From the cell containing the given text, extract its center point as (x, y) coordinate. 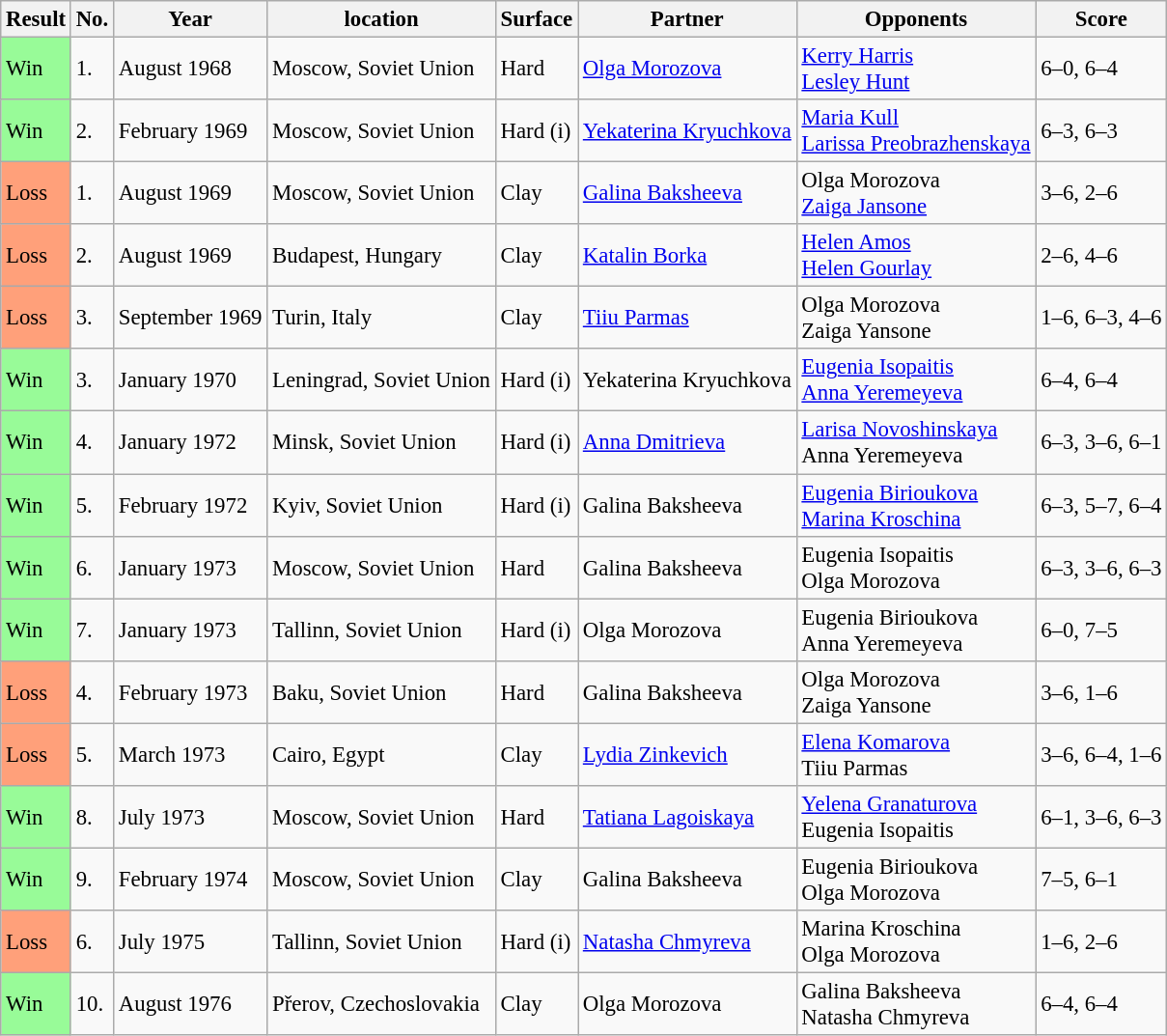
Lydia Zinkevich (687, 755)
Result (37, 19)
Leningrad, Soviet Union (381, 380)
February 1973 (189, 691)
March 1973 (189, 755)
1–6, 6–3, 4–6 (1101, 319)
Eugenia Birioukova Anna Yeremeyeva (916, 630)
Eugenia Birioukova Olga Morozova (916, 879)
January 1970 (189, 380)
Eugenia Birioukova Marina Kroschina (916, 506)
September 1969 (189, 319)
August 1968 (189, 70)
February 1969 (189, 131)
August 1976 (189, 1004)
6–0, 7–5 (1101, 630)
1–6, 2–6 (1101, 942)
3–6, 2–6 (1101, 193)
Natasha Chmyreva (687, 942)
9. (92, 879)
7–5, 6–1 (1101, 879)
7. (92, 630)
10. (92, 1004)
6–3, 3–6, 6–3 (1101, 568)
location (381, 19)
Galina Baksheeva Natasha Chmyreva (916, 1004)
6–3, 6–3 (1101, 131)
Elena Komarova Tiiu Parmas (916, 755)
6–3, 5–7, 6–4 (1101, 506)
Marina Kroschina Olga Morozova (916, 942)
Eugenia Isopaitis Olga Morozova (916, 568)
February 1972 (189, 506)
February 1974 (189, 879)
Cairo, Egypt (381, 755)
2–6, 4–6 (1101, 255)
Tatiana Lagoiskaya (687, 817)
Surface (537, 19)
Helen Amos Helen Gourlay (916, 255)
Opponents (916, 19)
No. (92, 19)
Olga Morozova Zaiga Jansone (916, 193)
Score (1101, 19)
January 1972 (189, 442)
Maria Kull Larissa Preobrazhenskaya (916, 131)
Baku, Soviet Union (381, 691)
8. (92, 817)
3–6, 6–4, 1–6 (1101, 755)
Katalin Borka (687, 255)
July 1973 (189, 817)
Kerry Harris Lesley Hunt (916, 70)
Yelena Granaturova Eugenia Isopaitis (916, 817)
Larisa Novoshinskaya Anna Yeremeyeva (916, 442)
Year (189, 19)
Budapest, Hungary (381, 255)
Turin, Italy (381, 319)
July 1975 (189, 942)
Eugenia Isopaitis Anna Yeremeyeva (916, 380)
Anna Dmitrieva (687, 442)
3–6, 1–6 (1101, 691)
6–0, 6–4 (1101, 70)
Minsk, Soviet Union (381, 442)
6–3, 3–6, 6–1 (1101, 442)
Kyiv, Soviet Union (381, 506)
Partner (687, 19)
6–1, 3–6, 6–3 (1101, 817)
Tiiu Parmas (687, 319)
Přerov, Czechoslovakia (381, 1004)
